Pinpoint the cell where the given text exists, returning its [x, y] midpoint coordinate. 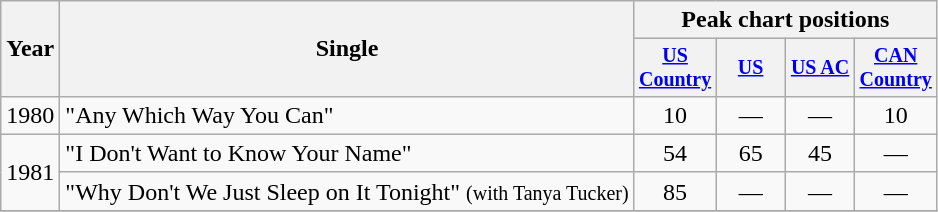
1980 [30, 115]
1981 [30, 172]
US Country [675, 68]
Peak chart positions [785, 20]
US AC [820, 68]
CAN Country [896, 68]
"Why Don't We Just Sleep on It Tonight" (with Tanya Tucker) [347, 191]
54 [675, 153]
65 [750, 153]
Single [347, 49]
45 [820, 153]
"I Don't Want to Know Your Name" [347, 153]
Year [30, 49]
"Any Which Way You Can" [347, 115]
US [750, 68]
85 [675, 191]
